Return the [X, Y] coordinate for the center point of the cell that contains the specified text.  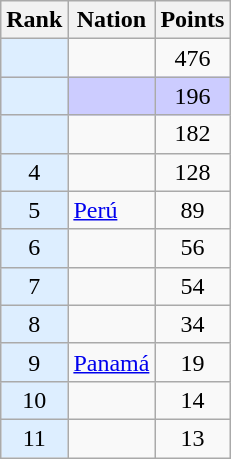
5 [34, 210]
10 [34, 400]
Points [192, 20]
19 [192, 362]
182 [192, 134]
476 [192, 58]
8 [34, 324]
13 [192, 438]
6 [34, 248]
Nation [112, 20]
4 [34, 172]
9 [34, 362]
Panamá [112, 362]
54 [192, 286]
89 [192, 210]
Perú [112, 210]
34 [192, 324]
7 [34, 286]
196 [192, 96]
56 [192, 248]
14 [192, 400]
11 [34, 438]
128 [192, 172]
Rank [34, 20]
